Find where the given text appears and provide that cell's center as [x, y] coordinate. 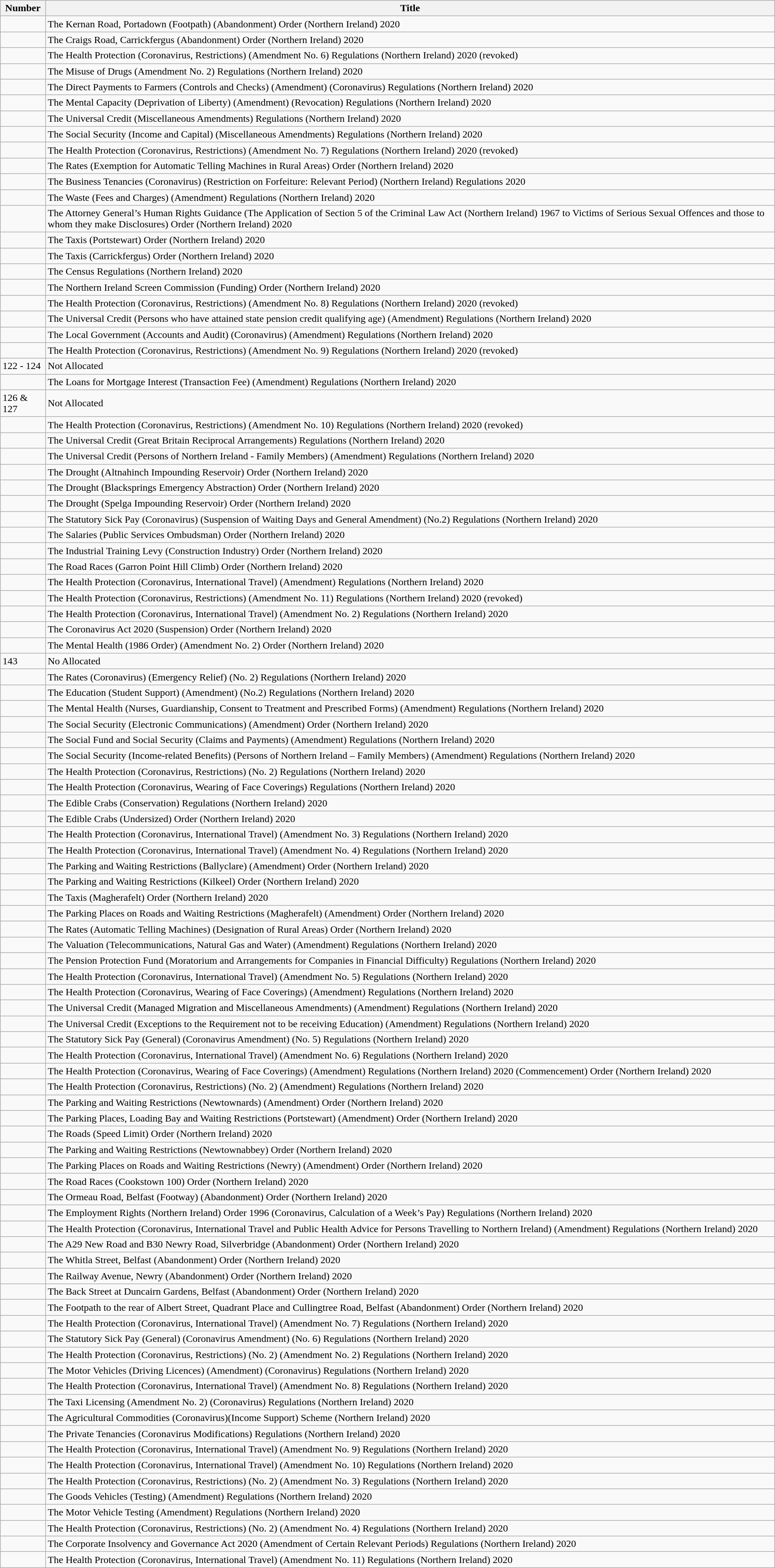
No Allocated [410, 661]
The Health Protection (Coronavirus, Restrictions) (No. 2) (Amendment) Regulations (Northern Ireland) 2020 [410, 1087]
The Health Protection (Coronavirus, Restrictions) (No. 2) (Amendment No. 2) Regulations (Northern Ireland) 2020 [410, 1355]
The Statutory Sick Pay (Coronavirus) (Suspension of Waiting Days and General Amendment) (No.2) Regulations (Northern Ireland) 2020 [410, 519]
The A29 New Road and B30 Newry Road, Silverbridge (Abandonment) Order (Northern Ireland) 2020 [410, 1245]
The Health Protection (Coronavirus, Restrictions) (Amendment No. 6) Regulations (Northern Ireland) 2020 (revoked) [410, 55]
The Health Protection (Coronavirus, Restrictions) (Amendment No. 7) Regulations (Northern Ireland) 2020 (revoked) [410, 150]
The Parking and Waiting Restrictions (Newtownabbey) Order (Northern Ireland) 2020 [410, 1150]
The Corporate Insolvency and Governance Act 2020 (Amendment of Certain Relevant Periods) Regulations (Northern Ireland) 2020 [410, 1544]
The Agricultural Commodities (Coronavirus)(Income Support) Scheme (Northern Ireland) 2020 [410, 1418]
Title [410, 8]
The Direct Payments to Farmers (Controls and Checks) (Amendment) (Coronavirus) Regulations (Northern Ireland) 2020 [410, 87]
The Drought (Altnahinch Impounding Reservoir) Order (Northern Ireland) 2020 [410, 472]
The Ormeau Road, Belfast (Footway) (Abandonment) Order (Northern Ireland) 2020 [410, 1197]
The Rates (Exemption for Automatic Telling Machines in Rural Areas) Order (Northern Ireland) 2020 [410, 166]
The Rates (Coronavirus) (Emergency Relief) (No. 2) Regulations (Northern Ireland) 2020 [410, 677]
The Universal Credit (Exceptions to the Requirement not to be receiving Education) (Amendment) Regulations (Northern Ireland) 2020 [410, 1024]
The Social Security (Income-related Benefits) (Persons of Northern Ireland – Family Members) (Amendment) Regulations (Northern Ireland) 2020 [410, 756]
The Health Protection (Coronavirus, Restrictions) (Amendment No. 9) Regulations (Northern Ireland) 2020 (revoked) [410, 350]
The Health Protection (Coronavirus, International Travel) (Amendment No. 5) Regulations (Northern Ireland) 2020 [410, 976]
The Taxis (Carrickfergus) Order (Northern Ireland) 2020 [410, 256]
The Parking Places, Loading Bay and Waiting Restrictions (Portstewart) (Amendment) Order (Northern Ireland) 2020 [410, 1118]
The Edible Crabs (Conservation) Regulations (Northern Ireland) 2020 [410, 803]
The Social Security (Income and Capital) (Miscellaneous Amendments) Regulations (Northern Ireland) 2020 [410, 134]
The Mental Health (Nurses, Guardianship, Consent to Treatment and Prescribed Forms) (Amendment) Regulations (Northern Ireland) 2020 [410, 708]
The Health Protection (Coronavirus, International Travel) (Amendment No. 11) Regulations (Northern Ireland) 2020 [410, 1560]
The Health Protection (Coronavirus, International Travel) (Amendment No. 9) Regulations (Northern Ireland) 2020 [410, 1449]
143 [23, 661]
The Health Protection (Coronavirus, Restrictions) (Amendment No. 8) Regulations (Northern Ireland) 2020 (revoked) [410, 303]
The Road Races (Cookstown 100) Order (Northern Ireland) 2020 [410, 1181]
The Taxis (Portstewart) Order (Northern Ireland) 2020 [410, 240]
The Goods Vehicles (Testing) (Amendment) Regulations (Northern Ireland) 2020 [410, 1497]
The Social Fund and Social Security (Claims and Payments) (Amendment) Regulations (Northern Ireland) 2020 [410, 740]
The Drought (Blacksprings Emergency Abstraction) Order (Northern Ireland) 2020 [410, 488]
The Motor Vehicle Testing (Amendment) Regulations (Northern Ireland) 2020 [410, 1513]
The Parking and Waiting Restrictions (Kilkeel) Order (Northern Ireland) 2020 [410, 882]
The Universal Credit (Persons of Northern Ireland - Family Members) (Amendment) Regulations (Northern Ireland) 2020 [410, 456]
The Health Protection (Coronavirus, International Travel) (Amendment No. 3) Regulations (Northern Ireland) 2020 [410, 835]
126 & 127 [23, 403]
The Back Street at Duncairn Gardens, Belfast (Abandonment) Order (Northern Ireland) 2020 [410, 1292]
The Health Protection (Coronavirus, International Travel) (Amendment No. 8) Regulations (Northern Ireland) 2020 [410, 1386]
The Health Protection (Coronavirus, Restrictions) (Amendment No. 10) Regulations (Northern Ireland) 2020 (revoked) [410, 425]
The Health Protection (Coronavirus, International Travel) (Amendment No. 7) Regulations (Northern Ireland) 2020 [410, 1323]
The Edible Crabs (Undersized) Order (Northern Ireland) 2020 [410, 819]
The Taxis (Magherafelt) Order (Northern Ireland) 2020 [410, 897]
The Parking and Waiting Restrictions (Ballyclare) (Amendment) Order (Northern Ireland) 2020 [410, 866]
The Social Security (Electronic Communications) (Amendment) Order (Northern Ireland) 2020 [410, 724]
The Universal Credit (Great Britain Reciprocal Arrangements) Regulations (Northern Ireland) 2020 [410, 440]
The Health Protection (Coronavirus, Restrictions) (Amendment No. 11) Regulations (Northern Ireland) 2020 (revoked) [410, 598]
The Mental Capacity (Deprivation of Liberty) (Amendment) (Revocation) Regulations (Northern Ireland) 2020 [410, 103]
The Valuation (Telecommunications, Natural Gas and Water) (Amendment) Regulations (Northern Ireland) 2020 [410, 945]
The Health Protection (Coronavirus, Wearing of Face Coverings) (Amendment) Regulations (Northern Ireland) 2020 [410, 992]
The Craigs Road, Carrickfergus (Abandonment) Order (Northern Ireland) 2020 [410, 40]
The Statutory Sick Pay (General) (Coronavirus Amendment) (No. 5) Regulations (Northern Ireland) 2020 [410, 1040]
The Universal Credit (Managed Migration and Miscellaneous Amendments) (Amendment) Regulations (Northern Ireland) 2020 [410, 1008]
The Salaries (Public Services Ombudsman) Order (Northern Ireland) 2020 [410, 535]
The Health Protection (Coronavirus, International Travel) (Amendment No. 10) Regulations (Northern Ireland) 2020 [410, 1465]
The Local Government (Accounts and Audit) (Coronavirus) (Amendment) Regulations (Northern Ireland) 2020 [410, 335]
The Road Races (Garron Point Hill Climb) Order (Northern Ireland) 2020 [410, 567]
The Misuse of Drugs (Amendment No. 2) Regulations (Northern Ireland) 2020 [410, 71]
The Health Protection (Coronavirus, International Travel) (Amendment No. 2) Regulations (Northern Ireland) 2020 [410, 614]
The Education (Student Support) (Amendment) (No.2) Regulations (Northern Ireland) 2020 [410, 692]
The Health Protection (Coronavirus, Restrictions) (No. 2) (Amendment No. 3) Regulations (Northern Ireland) 2020 [410, 1481]
122 - 124 [23, 366]
The Health Protection (Coronavirus, Wearing of Face Coverings) Regulations (Northern Ireland) 2020 [410, 787]
The Statutory Sick Pay (General) (Coronavirus Amendment) (No. 6) Regulations (Northern Ireland) 2020 [410, 1339]
The Parking and Waiting Restrictions (Newtownards) (Amendment) Order (Northern Ireland) 2020 [410, 1102]
The Parking Places on Roads and Waiting Restrictions (Newry) (Amendment) Order (Northern Ireland) 2020 [410, 1165]
Number [23, 8]
The Industrial Training Levy (Construction Industry) Order (Northern Ireland) 2020 [410, 551]
The Northern Ireland Screen Commission (Funding) Order (Northern Ireland) 2020 [410, 287]
The Private Tenancies (Coronavirus Modifications) Regulations (Northern Ireland) 2020 [410, 1433]
The Business Tenancies (Coronavirus) (Restriction on Forfeiture: Relevant Period) (Northern Ireland) Regulations 2020 [410, 181]
The Employment Rights (Northern Ireland) Order 1996 (Coronavirus, Calculation of a Week’s Pay) Regulations (Northern Ireland) 2020 [410, 1213]
The Motor Vehicles (Driving Licences) (Amendment) (Coronavirus) Regulations (Northern Ireland) 2020 [410, 1370]
The Pension Protection Fund (Moratorium and Arrangements for Companies in Financial Difficulty) Regulations (Northern Ireland) 2020 [410, 960]
The Parking Places on Roads and Waiting Restrictions (Magherafelt) (Amendment) Order (Northern Ireland) 2020 [410, 913]
The Health Protection (Coronavirus, Restrictions) (No. 2) (Amendment No. 4) Regulations (Northern Ireland) 2020 [410, 1528]
The Health Protection (Coronavirus, International Travel) (Amendment No. 4) Regulations (Northern Ireland) 2020 [410, 850]
The Health Protection (Coronavirus, Restrictions) (No. 2) Regulations (Northern Ireland) 2020 [410, 772]
The Universal Credit (Miscellaneous Amendments) Regulations (Northern Ireland) 2020 [410, 118]
The Health Protection (Coronavirus, International Travel) (Amendment No. 6) Regulations (Northern Ireland) 2020 [410, 1055]
The Railway Avenue, Newry (Abandonment) Order (Northern Ireland) 2020 [410, 1276]
The Census Regulations (Northern Ireland) 2020 [410, 272]
The Kernan Road, Portadown (Footpath) (Abandonment) Order (Northern Ireland) 2020 [410, 24]
The Loans for Mortgage Interest (Transaction Fee) (Amendment) Regulations (Northern Ireland) 2020 [410, 382]
The Taxi Licensing (Amendment No. 2) (Coronavirus) Regulations (Northern Ireland) 2020 [410, 1402]
The Mental Health (1986 Order) (Amendment No. 2) Order (Northern Ireland) 2020 [410, 645]
The Universal Credit (Persons who have attained state pension credit qualifying age) (Amendment) Regulations (Northern Ireland) 2020 [410, 319]
The Drought (Spelga Impounding Reservoir) Order (Northern Ireland) 2020 [410, 504]
The Roads (Speed Limit) Order (Northern Ireland) 2020 [410, 1134]
The Health Protection (Coronavirus, International Travel) (Amendment) Regulations (Northern Ireland) 2020 [410, 582]
The Footpath to the rear of Albert Street, Quadrant Place and Cullingtree Road, Belfast (Abandonment) Order (Northern Ireland) 2020 [410, 1307]
The Rates (Automatic Telling Machines) (Designation of Rural Areas) Order (Northern Ireland) 2020 [410, 929]
The Waste (Fees and Charges) (Amendment) Regulations (Northern Ireland) 2020 [410, 198]
The Coronavirus Act 2020 (Suspension) Order (Northern Ireland) 2020 [410, 630]
The Whitla Street, Belfast (Abandonment) Order (Northern Ireland) 2020 [410, 1260]
